Scan for the cell matching the given text and deliver its (x, y) coordinate at center. 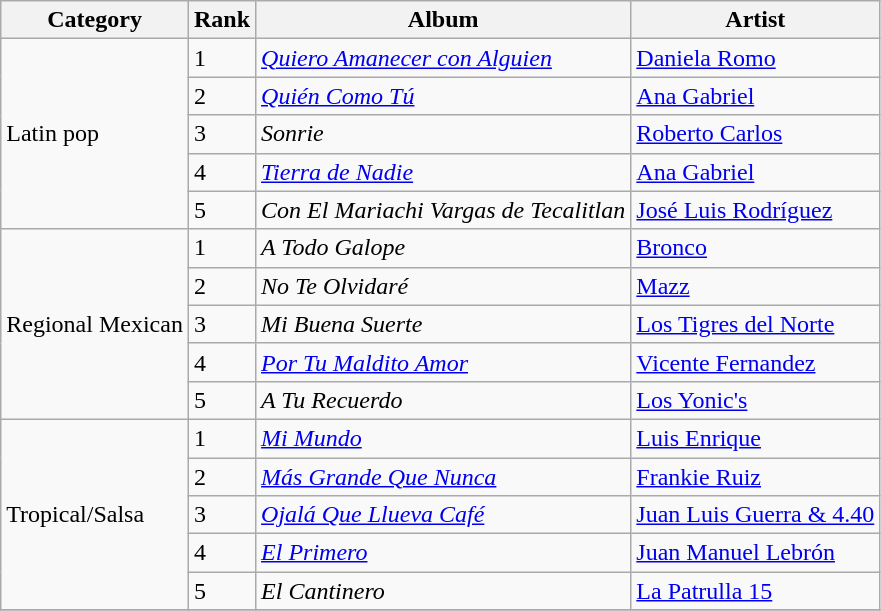
Daniela Romo (756, 58)
El Primero (444, 553)
Category (95, 20)
Mazz (756, 286)
Más Grande Que Nunca (444, 477)
Vicente Fernandez (756, 362)
Regional Mexican (95, 324)
Con El Mariachi Vargas de Tecalitlan (444, 210)
Tropical/Salsa (95, 514)
Frankie Ruiz (756, 477)
Juan Manuel Lebrón (756, 553)
Artist (756, 20)
No Te Olvidaré (444, 286)
Latin pop (95, 134)
Quiero Amanecer con Alguien (444, 58)
Bronco (756, 248)
Quién Como Tú (444, 96)
El Cantinero (444, 591)
Juan Luis Guerra & 4.40 (756, 515)
A Todo Galope (444, 248)
Album (444, 20)
Sonrie (444, 134)
Rank (222, 20)
Los Tigres del Norte (756, 324)
Mi Buena Suerte (444, 324)
Por Tu Maldito Amor (444, 362)
Roberto Carlos (756, 134)
A Tu Recuerdo (444, 400)
La Patrulla 15 (756, 591)
José Luis Rodríguez (756, 210)
Tierra de Nadie (444, 172)
Mi Mundo (444, 438)
Ojalá Que Llueva Café (444, 515)
Luis Enrique (756, 438)
Los Yonic's (756, 400)
